From the cell containing the given text, extract its center point as [X, Y] coordinate. 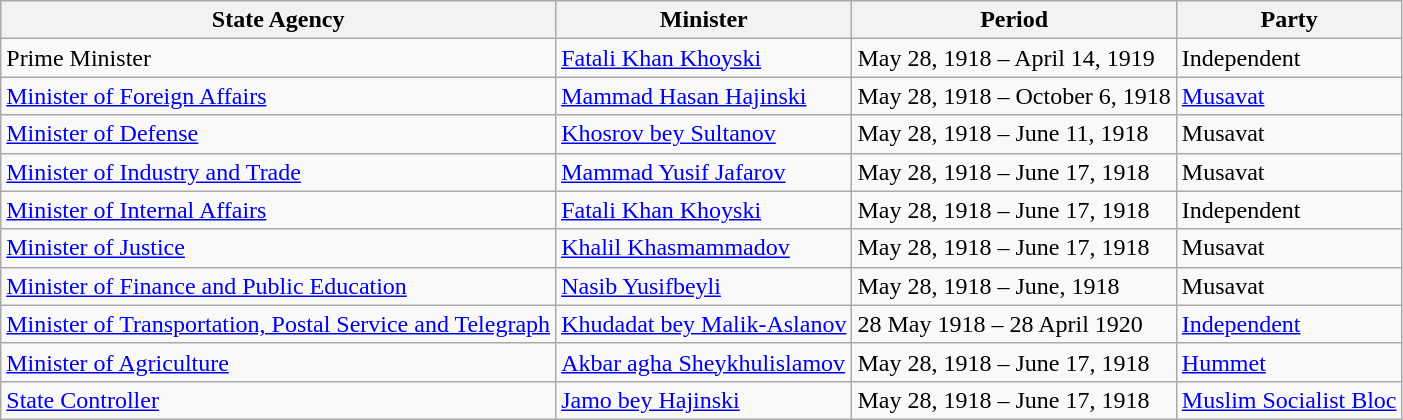
Minister of Finance and Public Education [278, 286]
Party [1289, 20]
Nasib Yusifbeyli [704, 286]
Minister of Transportation, Postal Service and Telegraph [278, 324]
Minister of Internal Affairs [278, 210]
Akbar agha Sheykhulislamov [704, 362]
Khalil Khasmammadov [704, 248]
Minister of Defense [278, 134]
May 28, 1918 – October 6, 1918 [1014, 96]
Minister of Foreign Affairs [278, 96]
Khudadat bey Malik-Aslanov [704, 324]
State Agency [278, 20]
Prime Minister [278, 58]
Mammad Hasan Hajinski [704, 96]
Minister of Agriculture [278, 362]
28 May 1918 – 28 April 1920 [1014, 324]
Muslim Socialist Bloc [1289, 400]
State Controller [278, 400]
Minister [704, 20]
Khosrov bey Sultanov [704, 134]
Jamo bey Hajinski [704, 400]
May 28, 1918 – April 14, 1919 [1014, 58]
Minister of Justice [278, 248]
May 28, 1918 – June 11, 1918 [1014, 134]
Mammad Yusif Jafarov [704, 172]
May 28, 1918 – June, 1918 [1014, 286]
Period [1014, 20]
Minister of Industry and Trade [278, 172]
Hummet [1289, 362]
